Locate the cell with the specified text and output its (x, y) center coordinate. 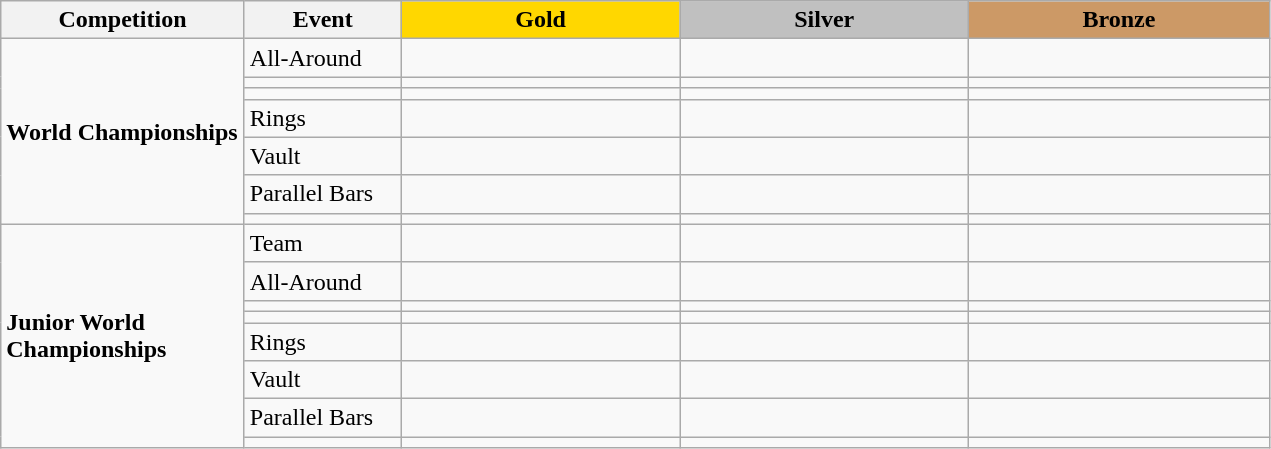
Team (322, 243)
Competition (123, 20)
Junior World Championships (123, 336)
Bronze (1118, 20)
Gold (540, 20)
Silver (824, 20)
World Championships (123, 132)
Event (322, 20)
